Return [X, Y] of the center of cell containing provided text 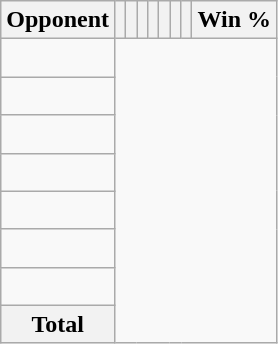
Opponent [58, 20]
Win % [234, 20]
Total [58, 324]
